Pinpoint the cell where the given text exists, returning its [X, Y] midpoint coordinate. 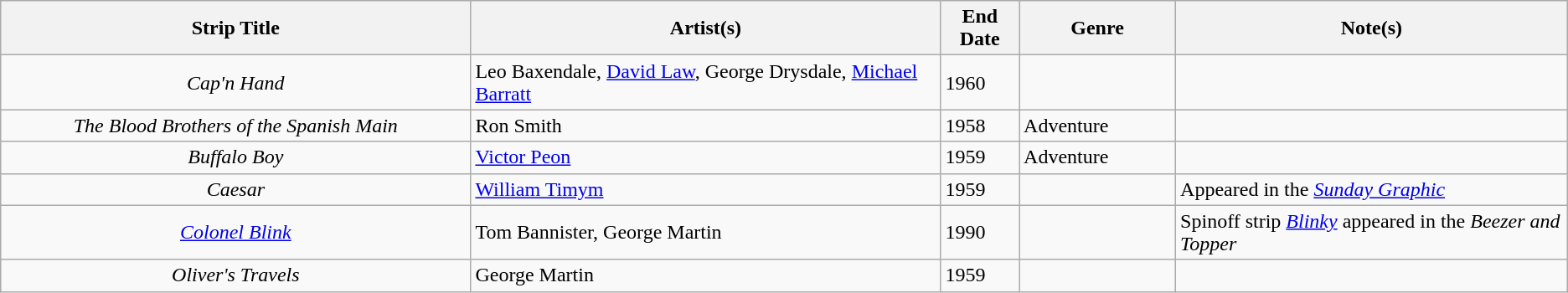
Artist(s) [705, 28]
The Blood Brothers of the Spanish Main [236, 126]
Victor Peon [705, 157]
Cap'n Hand [236, 82]
Caesar [236, 189]
Oliver's Travels [236, 275]
Buffalo Boy [236, 157]
Leo Baxendale, David Law, George Drysdale, Michael Barratt [705, 82]
1958 [980, 126]
William Timym [705, 189]
Appeared in the Sunday Graphic [1372, 189]
Tom Bannister, George Martin [705, 233]
Strip Title [236, 28]
George Martin [705, 275]
Colonel Blink [236, 233]
Spinoff strip Blinky appeared in the Beezer and Topper [1372, 233]
1960 [980, 82]
1990 [980, 233]
Note(s) [1372, 28]
Genre [1097, 28]
End Date [980, 28]
Ron Smith [705, 126]
